Find where the given text appears and provide that cell's center as (x, y) coordinate. 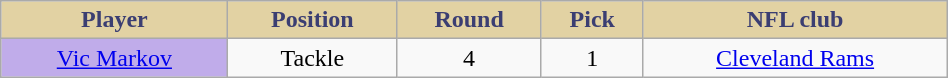
Position (312, 20)
Round (470, 20)
4 (470, 58)
Pick (592, 20)
NFL club (795, 20)
Tackle (312, 58)
Cleveland Rams (795, 58)
1 (592, 58)
Player (114, 20)
Vic Markov (114, 58)
